Locate the cell with the specified text and output its (x, y) center coordinate. 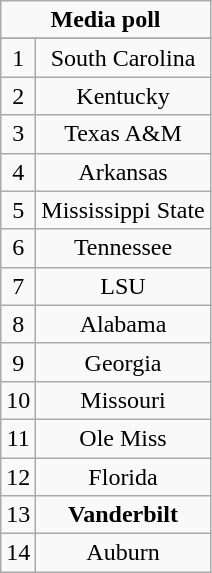
5 (18, 210)
Ole Miss (123, 438)
9 (18, 362)
14 (18, 553)
4 (18, 172)
South Carolina (123, 58)
Mississippi State (123, 210)
Texas A&M (123, 134)
2 (18, 96)
3 (18, 134)
Kentucky (123, 96)
Media poll (106, 20)
Tennessee (123, 248)
8 (18, 324)
13 (18, 515)
Arkansas (123, 172)
12 (18, 477)
11 (18, 438)
Florida (123, 477)
6 (18, 248)
Missouri (123, 400)
1 (18, 58)
10 (18, 400)
Alabama (123, 324)
Auburn (123, 553)
Vanderbilt (123, 515)
7 (18, 286)
LSU (123, 286)
Georgia (123, 362)
